Return the (x, y) coordinate for the center point of the cell that contains the specified text.  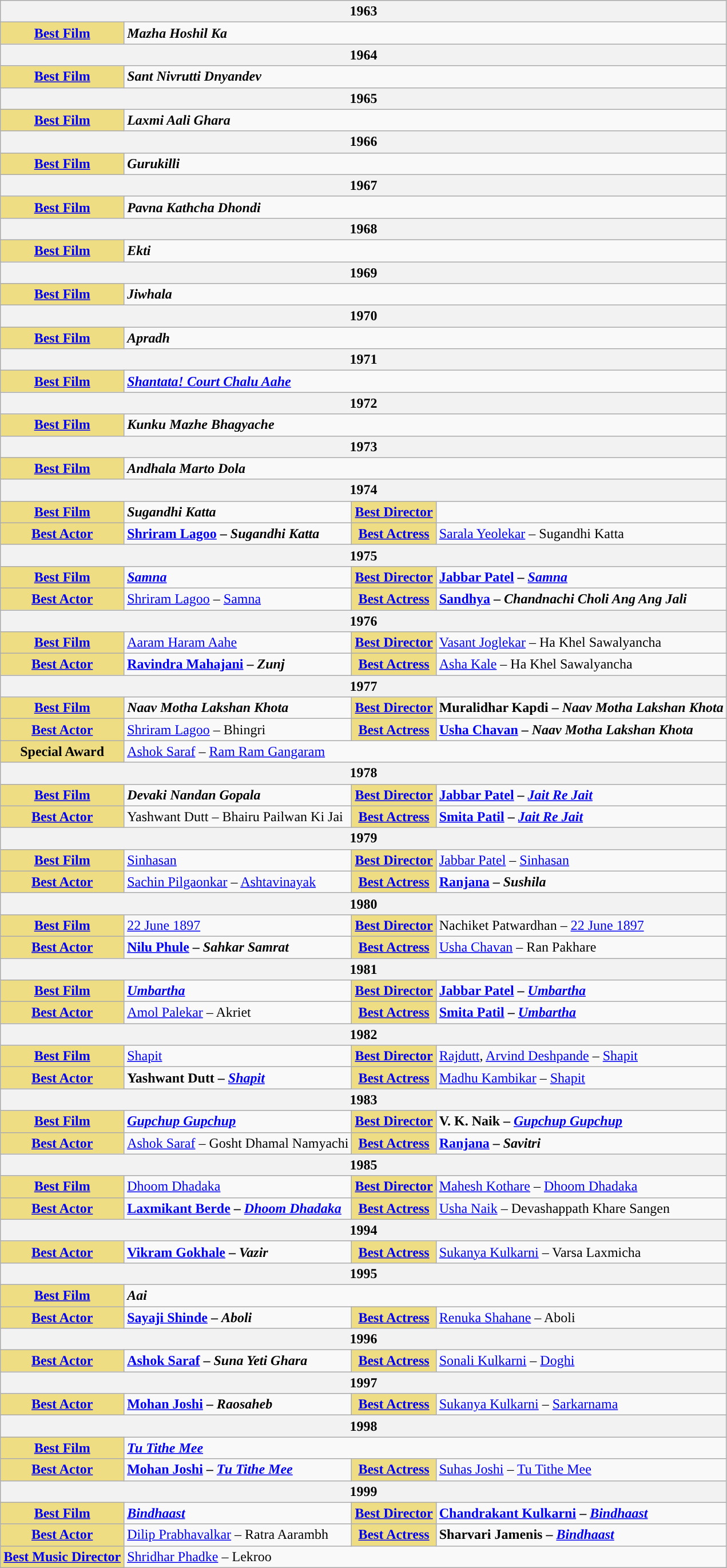
Shriram Lagoo – Sugandhi Katta (238, 534)
1975 (364, 555)
1968 (364, 229)
1963 (364, 11)
Sant Nivrutti Dnyandev (426, 77)
1971 (364, 360)
1981 (364, 969)
Samna (238, 577)
Sinhasan (238, 860)
Usha Naik – Devashappath Khare Sangen (581, 1208)
Bindhaast (238, 1513)
1995 (364, 1273)
Andhala Marto Dola (426, 468)
Shapit (238, 1056)
1997 (364, 1383)
1970 (364, 316)
1998 (364, 1426)
Ashok Saraf – Gosht Dhamal Namyachi (238, 1143)
Best Music Director (62, 1557)
Ashok Saraf – Ram Ram Gangaram (426, 751)
Ekti (426, 250)
Chandrakant Kulkarni – Bindhaast (581, 1513)
Special Award (62, 751)
Sukanya Kulkarni – Varsa Laxmicha (581, 1252)
Usha Chavan – Ran Pakhare (581, 947)
Jabbar Patel – Umbartha (581, 991)
Ravindra Mahajani – Zunj (238, 664)
1978 (364, 773)
Gupchup Gupchup (238, 1121)
Apradh (426, 338)
22 June 1897 (238, 925)
Laxmi Aali Ghara (426, 120)
Sachin Pilgaonkar – Ashtavinayak (238, 882)
Smita Patil – Umbartha (581, 1013)
Pavna Kathcha Dhondi (426, 207)
1985 (364, 1165)
Renuka Shahane – Aboli (581, 1317)
Amol Palekar – Akriet (238, 1013)
Aaram Haram Aahe (238, 643)
Asha Kale – Ha Khel Sawalyancha (581, 664)
1994 (364, 1230)
1964 (364, 55)
1983 (364, 1100)
Mahesh Kothare – Dhoom Dhadaka (581, 1187)
Laxmikant Berde – Dhoom Dhadaka (238, 1208)
Tu Tithe Mee (426, 1448)
Umbartha (238, 991)
Nachiket Patwardhan – 22 June 1897 (581, 925)
Shriram Lagoo – Bhingri (238, 730)
1974 (364, 490)
Naav Motha Lakshan Khota (238, 708)
Jiwhala (426, 295)
1980 (364, 904)
Muralidhar Kapdi – Naav Motha Lakshan Khota (581, 708)
1979 (364, 838)
Shriram Lagoo – Samna (238, 599)
Yashwant Dutt – Shapit (238, 1078)
Mohan Joshi – Tu Tithe Mee (238, 1470)
Vikram Gokhale – Vazir (238, 1252)
1965 (364, 98)
Ranjana – Sushila (581, 882)
Rajdutt, Arvind Deshpande – Shapit (581, 1056)
Mohan Joshi – Raosaheb (238, 1404)
Jabbar Patel – Sinhasan (581, 860)
Dilip Prabhavalkar – Ratra Aarambh (238, 1535)
Nilu Phule – Sahkar Samrat (238, 947)
Jabbar Patel – Samna (581, 577)
Jabbar Patel – Jait Re Jait (581, 795)
V. K. Naik – Gupchup Gupchup (581, 1121)
Ashok Saraf – Suna Yeti Ghara (238, 1361)
1967 (364, 185)
1996 (364, 1339)
Vasant Joglekar – Ha Khel Sawalyancha (581, 643)
Yashwant Dutt – Bhairu Pailwan Ki Jai (238, 817)
Shantata! Court Chalu Aahe (426, 381)
1999 (364, 1491)
Sukanya Kulkarni – Sarkarnama (581, 1404)
Devaki Nandan Gopala (238, 795)
Sarala Yeolekar – Sugandhi Katta (581, 534)
1966 (364, 142)
1972 (364, 403)
1982 (364, 1034)
Kunku Mazhe Bhagyache (426, 425)
Shridhar Phadke – Lekroo (426, 1557)
1973 (364, 447)
Suhas Joshi – Tu Tithe Mee (581, 1470)
Madhu Kambikar – Shapit (581, 1078)
1977 (364, 686)
Mazha Hoshil Ka (426, 33)
Sayaji Shinde – Aboli (238, 1317)
Usha Chavan – Naav Motha Lakshan Khota (581, 730)
Smita Patil – Jait Re Jait (581, 817)
1969 (364, 273)
Sugandhi Katta (238, 512)
Sandhya – Chandnachi Choli Ang Ang Jali (581, 599)
Gurukilli (426, 164)
Sonali Kulkarni – Doghi (581, 1361)
Dhoom Dhadaka (238, 1187)
Aai (426, 1295)
1976 (364, 620)
Ranjana – Savitri (581, 1143)
Sharvari Jamenis – Bindhaast (581, 1535)
